Pinpoint the cell where the given text exists, returning its (X, Y) midpoint coordinate. 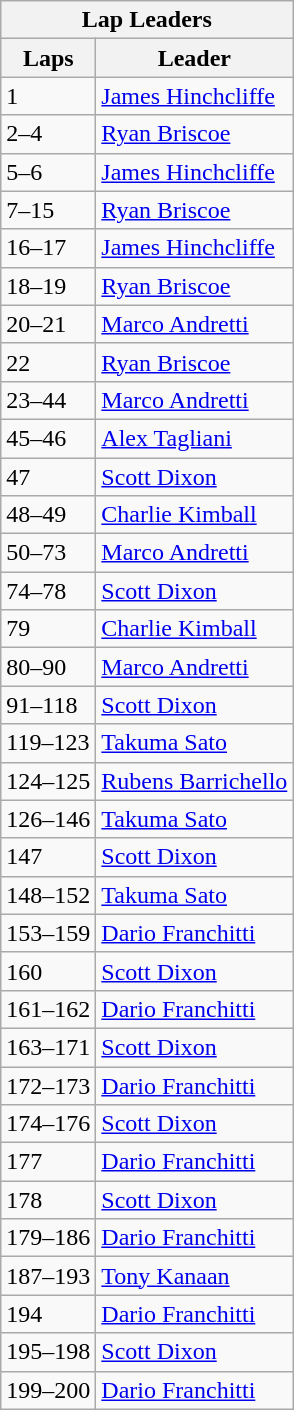
194 (48, 1314)
23–44 (48, 400)
79 (48, 629)
Leader (194, 58)
179–186 (48, 1238)
153–159 (48, 933)
48–49 (48, 515)
161–162 (48, 1009)
195–198 (48, 1352)
16–17 (48, 248)
18–19 (48, 286)
22 (48, 362)
124–125 (48, 781)
Rubens Barrichello (194, 781)
80–90 (48, 667)
119–123 (48, 743)
187–193 (48, 1276)
178 (48, 1200)
Alex Tagliani (194, 438)
Tony Kanaan (194, 1276)
2–4 (48, 134)
47 (48, 477)
74–78 (48, 591)
5–6 (48, 172)
Laps (48, 58)
163–171 (48, 1047)
91–118 (48, 705)
20–21 (48, 324)
126–146 (48, 819)
148–152 (48, 895)
45–46 (48, 438)
1 (48, 96)
199–200 (48, 1390)
172–173 (48, 1085)
160 (48, 971)
177 (48, 1162)
50–73 (48, 553)
Lap Leaders (147, 20)
147 (48, 857)
7–15 (48, 210)
174–176 (48, 1124)
